Extract the [X, Y] coordinate from the center of the cell holding the provided text.  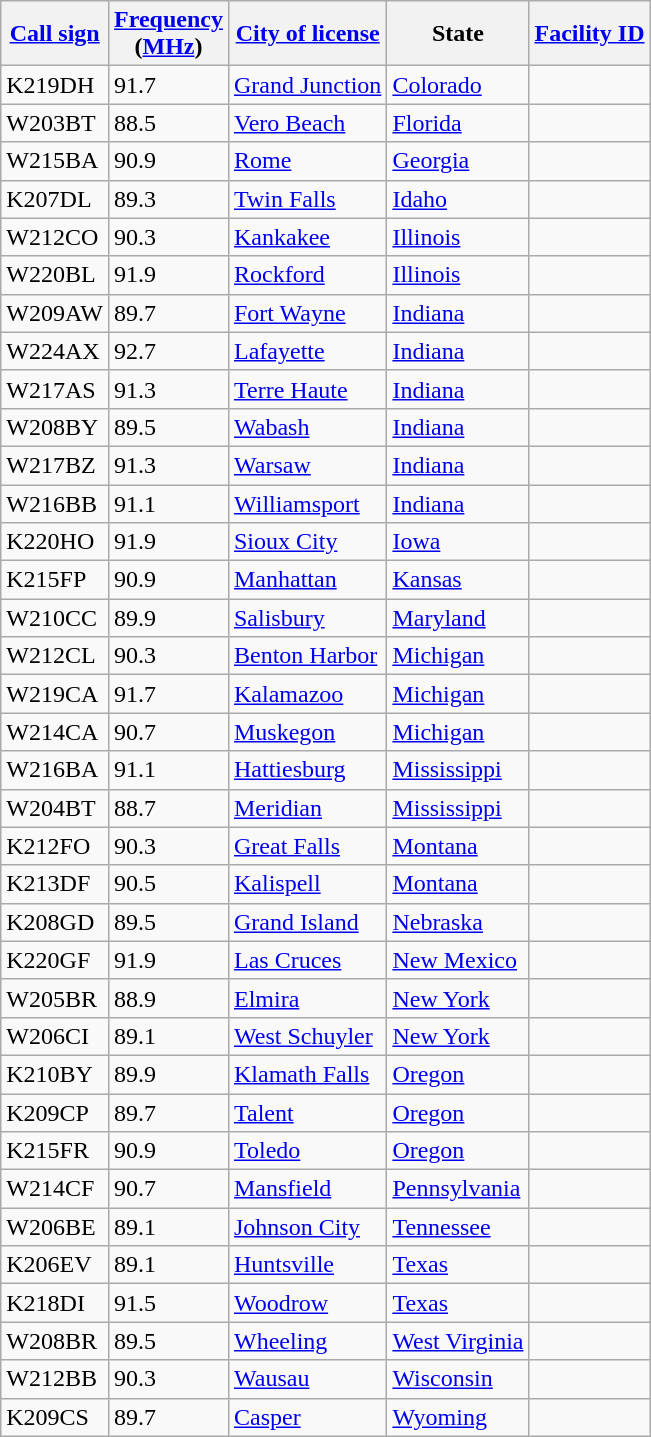
Facility ID [590, 34]
Kalispell [307, 884]
W217AS [55, 389]
Tennessee [458, 1227]
Wabash [307, 427]
K218DI [55, 1303]
Casper [307, 1417]
Kansas [458, 580]
W209AW [55, 313]
W224AX [55, 351]
Fort Wayne [307, 313]
Wausau [307, 1379]
K220HO [55, 542]
91.5 [169, 1303]
Johnson City [307, 1227]
Meridian [307, 808]
West Virginia [458, 1341]
K206EV [55, 1265]
Rockford [307, 275]
Elmira [307, 998]
K209CP [55, 1113]
88.9 [169, 998]
Pennsylvania [458, 1189]
89.3 [169, 199]
K215FR [55, 1151]
Wyoming [458, 1417]
W219CA [55, 694]
K212FO [55, 846]
K213DF [55, 884]
W206BE [55, 1227]
Wheeling [307, 1341]
K215FP [55, 580]
W212BB [55, 1379]
W205BR [55, 998]
Lafayette [307, 351]
Williamsport [307, 503]
K219DH [55, 85]
W204BT [55, 808]
W220BL [55, 275]
New Mexico [458, 960]
W212CL [55, 656]
Toledo [307, 1151]
W208BY [55, 427]
92.7 [169, 351]
Mansfield [307, 1189]
W206CI [55, 1036]
Great Falls [307, 846]
West Schuyler [307, 1036]
Benton Harbor [307, 656]
K210BY [55, 1074]
Huntsville [307, 1265]
Warsaw [307, 465]
Klamath Falls [307, 1074]
88.5 [169, 123]
Iowa [458, 542]
W203BT [55, 123]
Kalamazoo [307, 694]
Kankakee [307, 237]
Woodrow [307, 1303]
K208GD [55, 922]
State [458, 34]
W212CO [55, 237]
Grand Junction [307, 85]
88.7 [169, 808]
W210CC [55, 618]
90.5 [169, 884]
Idaho [458, 199]
Georgia [458, 161]
Frequency(MHz) [169, 34]
W216BB [55, 503]
K209CS [55, 1417]
Wisconsin [458, 1379]
Vero Beach [307, 123]
City of license [307, 34]
Twin Falls [307, 199]
Florida [458, 123]
K207DL [55, 199]
Manhattan [307, 580]
W215BA [55, 161]
Sioux City [307, 542]
Call sign [55, 34]
W208BR [55, 1341]
W217BZ [55, 465]
Rome [307, 161]
Hattiesburg [307, 770]
Talent [307, 1113]
Salisbury [307, 618]
Terre Haute [307, 389]
Las Cruces [307, 960]
K220GF [55, 960]
W216BA [55, 770]
Colorado [458, 85]
W214CA [55, 732]
Maryland [458, 618]
Grand Island [307, 922]
Nebraska [458, 922]
W214CF [55, 1189]
Muskegon [307, 732]
